Provide the (x, y) coordinate of the cell's center where the given text is located.  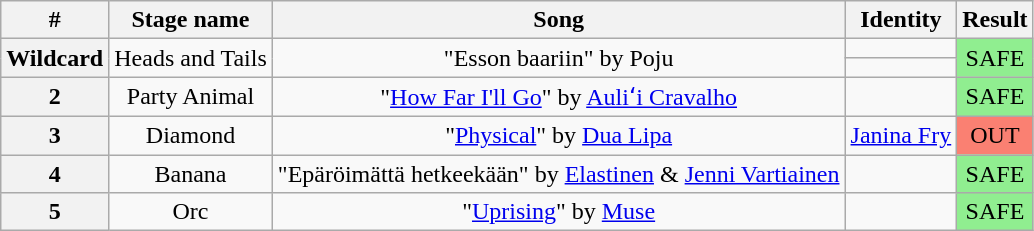
Identity (901, 20)
"Esson baariin" by Poju (558, 58)
Result (995, 20)
# (55, 20)
"How Far I'll Go" by Auliʻi Cravalho (558, 97)
Stage name (191, 20)
Banana (191, 173)
"Physical" by Dua Lipa (558, 135)
Heads and Tails (191, 58)
2 (55, 97)
Wildcard (55, 58)
Diamond (191, 135)
Party Animal (191, 97)
"Epäröimättä hetkeekään" by Elastinen & Jenni Vartiainen (558, 173)
3 (55, 135)
4 (55, 173)
Song (558, 20)
"Uprising" by Muse (558, 212)
OUT (995, 135)
Janina Fry (901, 135)
5 (55, 212)
Orc (191, 212)
